Determine the (x, y) coordinate at the center of the cell enclosing the given text.  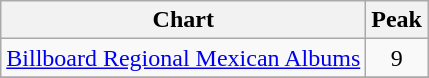
9 (397, 58)
Chart (184, 20)
Billboard Regional Mexican Albums (184, 58)
Peak (397, 20)
